Search for the cell housing the specified text and yield its [X, Y] center coordinate. 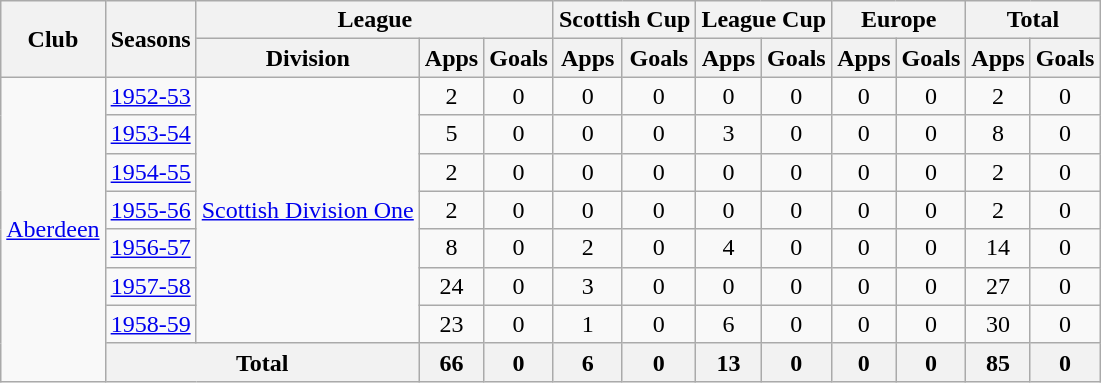
League [374, 20]
23 [451, 324]
Division [308, 58]
1953-54 [150, 134]
30 [998, 324]
1958-59 [150, 324]
Scottish Division One [308, 210]
1957-58 [150, 286]
27 [998, 286]
Seasons [150, 39]
League Cup [764, 20]
Aberdeen [53, 229]
Scottish Cup [624, 20]
85 [998, 362]
1956-57 [150, 248]
Club [53, 39]
1954-55 [150, 172]
5 [451, 134]
4 [728, 248]
1 [587, 324]
24 [451, 286]
1952-53 [150, 96]
14 [998, 248]
Europe [899, 20]
13 [728, 362]
66 [451, 362]
1955-56 [150, 210]
